Pinpoint the cell where the given text exists, returning its (X, Y) midpoint coordinate. 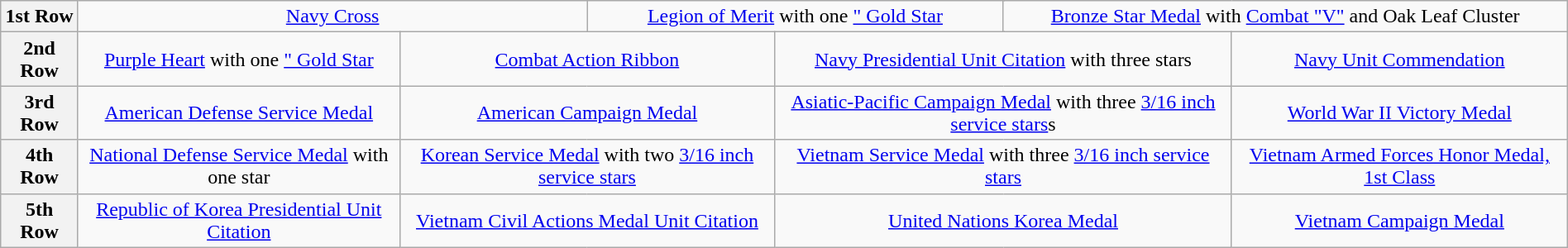
Navy Presidential Unit Citation with three stars (1004, 60)
4th Row (40, 167)
United Nations Korea Medal (1004, 220)
Vietnam Civil Actions Medal Unit Citation (587, 220)
Legion of Merit with one " Gold Star (796, 17)
5th Row (40, 220)
Republic of Korea Presidential Unit Citation (238, 220)
American Campaign Medal (587, 112)
Navy Cross (332, 17)
American Defense Service Medal (238, 112)
Vietnam Campaign Medal (1399, 220)
National Defense Service Medal with one star (238, 167)
3rd Row (40, 112)
Navy Unit Commendation (1399, 60)
Combat Action Ribbon (587, 60)
Bronze Star Medal with Combat "V" and Oak Leaf Cluster (1285, 17)
Korean Service Medal with two 3/16 inch service stars (587, 167)
Asiatic-Pacific Campaign Medal with three 3/16 inch service starss (1004, 112)
1st Row (40, 17)
Purple Heart with one " Gold Star (238, 60)
2nd Row (40, 60)
World War II Victory Medal (1399, 112)
Vietnam Armed Forces Honor Medal, 1st Class (1399, 167)
Vietnam Service Medal with three 3/16 inch service stars (1004, 167)
